Search for the cell housing the specified text and yield its (X, Y) center coordinate. 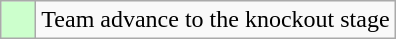
Team advance to the knockout stage (216, 20)
